Output the [x, y] coordinate of the center of the cell containing the given text.  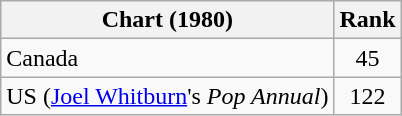
US (Joel Whitburn's Pop Annual) [168, 96]
Rank [368, 20]
122 [368, 96]
Chart (1980) [168, 20]
Canada [168, 58]
45 [368, 58]
